Scan for the cell matching the given text and deliver its [X, Y] coordinate at center. 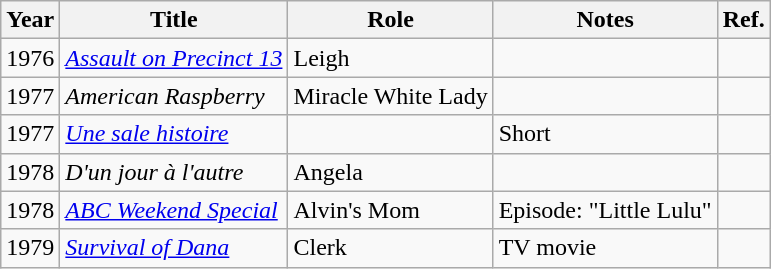
ABC Weekend Special [174, 210]
Year [30, 20]
TV movie [605, 248]
Notes [605, 20]
Angela [390, 172]
Assault on Precinct 13 [174, 58]
Survival of Dana [174, 248]
Ref. [744, 20]
D'un jour à l'autre [174, 172]
Une sale histoire [174, 134]
American Raspberry [174, 96]
Role [390, 20]
1976 [30, 58]
Clerk [390, 248]
Alvin's Mom [390, 210]
1979 [30, 248]
Episode: "Little Lulu" [605, 210]
Miracle White Lady [390, 96]
Short [605, 134]
Leigh [390, 58]
Title [174, 20]
